For the text-containing cell, return its midpoint in [x, y] coordinate format. 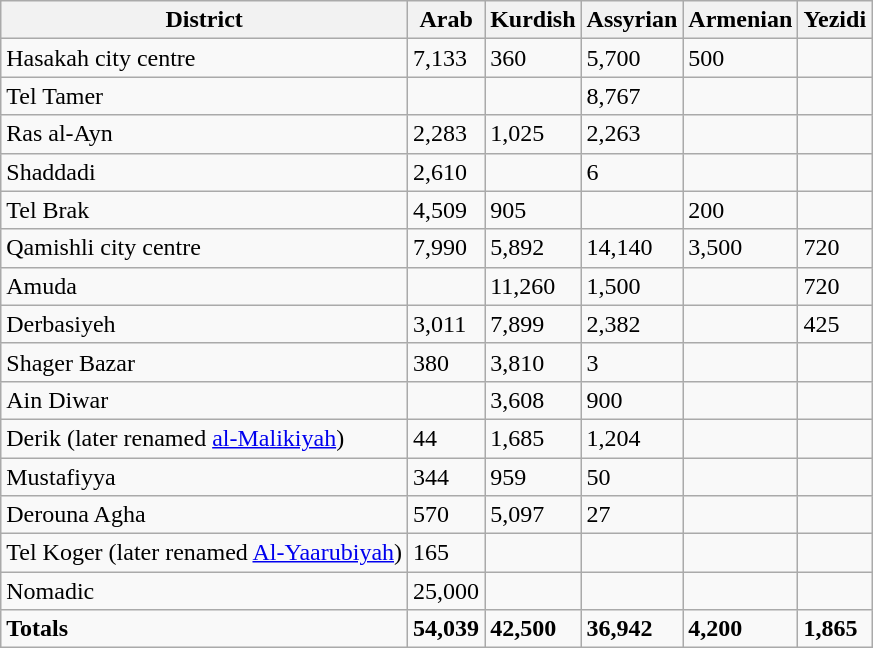
Ras al-Ayn [204, 134]
54,039 [446, 629]
3 [632, 362]
Armenian [740, 20]
Derbasiyeh [204, 324]
27 [632, 515]
3,011 [446, 324]
2,382 [632, 324]
Arab [446, 20]
Derouna Agha [204, 515]
Amuda [204, 286]
Totals [204, 629]
5,892 [533, 248]
3,810 [533, 362]
6 [632, 172]
11,260 [533, 286]
1,204 [632, 438]
3,500 [740, 248]
500 [740, 58]
360 [533, 58]
7,133 [446, 58]
Shager Bazar [204, 362]
7,990 [446, 248]
Tel Brak [204, 210]
1,500 [632, 286]
14,140 [632, 248]
4,509 [446, 210]
5,097 [533, 515]
959 [533, 477]
Mustafiyya [204, 477]
Qamishli city centre [204, 248]
344 [446, 477]
3,608 [533, 400]
Assyrian [632, 20]
25,000 [446, 591]
1,025 [533, 134]
50 [632, 477]
2,610 [446, 172]
44 [446, 438]
Kurdish [533, 20]
Shaddadi [204, 172]
Yezidi [835, 20]
District [204, 20]
8,767 [632, 96]
4,200 [740, 629]
1,685 [533, 438]
Nomadic [204, 591]
2,263 [632, 134]
165 [446, 553]
36,942 [632, 629]
425 [835, 324]
5,700 [632, 58]
42,500 [533, 629]
1,865 [835, 629]
Tel Koger (later renamed Al-Yaarubiyah) [204, 553]
380 [446, 362]
200 [740, 210]
570 [446, 515]
2,283 [446, 134]
Ain Diwar [204, 400]
7,899 [533, 324]
900 [632, 400]
905 [533, 210]
Derik (later renamed al-Malikiyah) [204, 438]
Tel Tamer [204, 96]
Hasakah city centre [204, 58]
